From the cell containing the given text, extract its center point as (X, Y) coordinate. 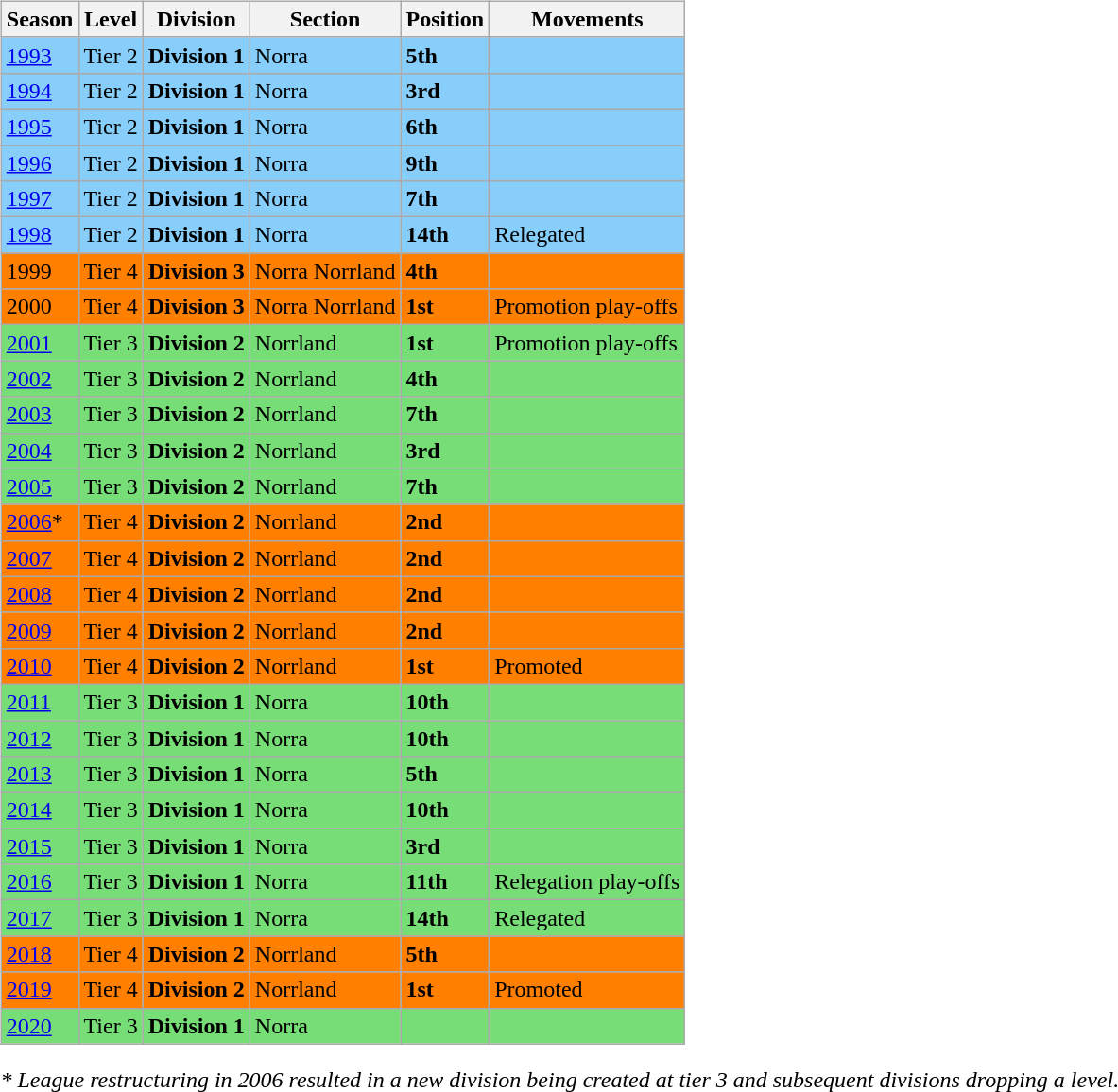
Position (445, 19)
Section (325, 19)
2011 (40, 702)
1999 (40, 271)
2008 (40, 594)
2001 (40, 343)
2019 (40, 990)
2016 (40, 882)
2012 (40, 738)
1994 (40, 91)
2005 (40, 486)
Relegation play-offs (588, 882)
9th (445, 163)
1997 (40, 199)
Division (197, 19)
2020 (40, 1026)
1993 (40, 55)
11th (445, 882)
1998 (40, 235)
2015 (40, 846)
2017 (40, 918)
6th (445, 127)
2003 (40, 415)
2004 (40, 451)
Level (111, 19)
2009 (40, 630)
1995 (40, 127)
2018 (40, 954)
2013 (40, 775)
2007 (40, 558)
2006* (40, 522)
1996 (40, 163)
2002 (40, 379)
2014 (40, 810)
Season (40, 19)
2010 (40, 666)
Movements (588, 19)
2000 (40, 307)
